For the text-containing cell, return its midpoint in (x, y) coordinate format. 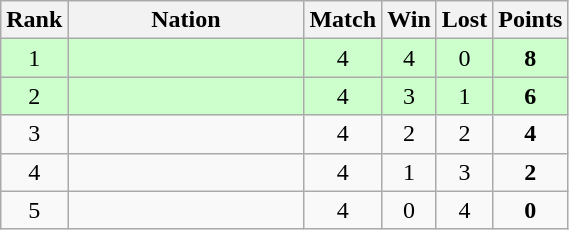
Win (410, 20)
Nation (186, 20)
8 (530, 58)
6 (530, 96)
5 (34, 210)
Lost (464, 20)
Match (343, 20)
Points (530, 20)
Rank (34, 20)
